Identify which cell holds the provided text, then report its [x, y] central coordinate. 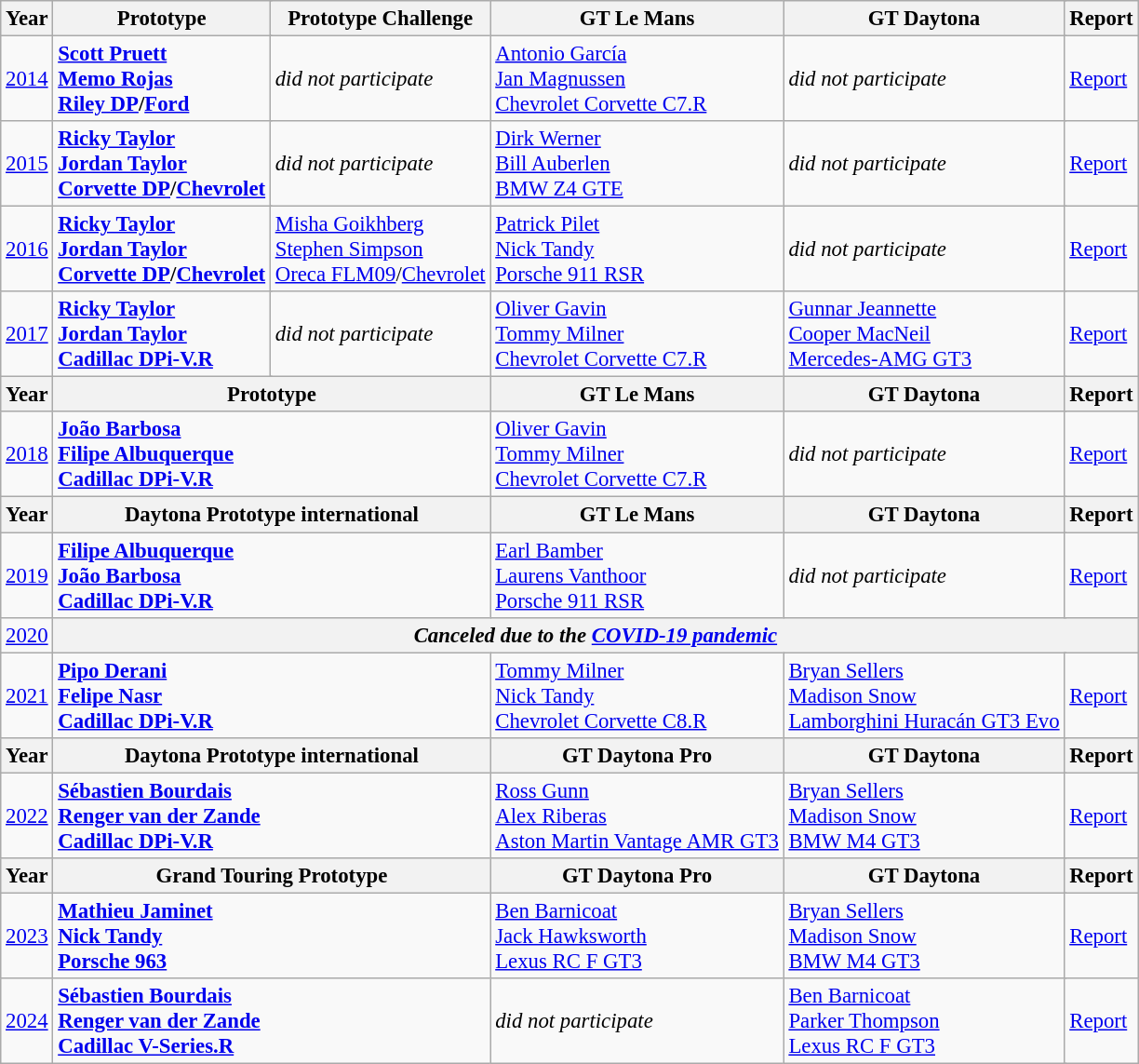
Misha Goikhberg Stephen SimpsonOreca FLM09/Chevrolet [380, 249]
2020 [27, 635]
2016 [27, 249]
João Barbosa Filipe Albuquerque Cadillac DPi-V.R [272, 454]
Ben Barnicoat Jack HawksworthLexus RC F GT3 [636, 936]
2023 [27, 936]
Antonio García Jan MagnussenChevrolet Corvette C7.R [636, 79]
Patrick Pilet Nick TandyPorsche 911 RSR [636, 249]
Canceled due to the COVID-19 pandemic [596, 635]
Gunnar Jeannette Cooper MacNeilMercedes-AMG GT3 [924, 334]
2024 [27, 1021]
2021 [27, 695]
Filipe Albuquerque João BarbosaCadillac DPi-V.R [272, 575]
Ross Gunn Alex RiberasAston Martin Vantage AMR GT3 [636, 815]
Scott Pruett Memo RojasRiley DP/Ford [162, 79]
2015 [27, 164]
Pipo Derani Felipe NasrCadillac DPi-V.R [272, 695]
Dirk Werner Bill AuberlenBMW Z4 GTE [636, 164]
Grand Touring Prototype [272, 876]
Bryan Sellers Madison SnowLamborghini Huracán GT3 Evo [924, 695]
2022 [27, 815]
Sébastien Bourdais Renger van der ZandeCadillac DPi-V.R [272, 815]
Tommy Milner Nick TandyChevrolet Corvette C8.R [636, 695]
Ben Barnicoat Parker ThompsonLexus RC F GT3 [924, 1021]
2017 [27, 334]
Sébastien Bourdais Renger van der ZandeCadillac V-Series.R [272, 1021]
2019 [27, 575]
Prototype Challenge [380, 19]
Ricky Taylor Jordan Taylor Cadillac DPi-V.R [162, 334]
Earl Bamber Laurens VanthoorPorsche 911 RSR [636, 575]
Mathieu Jaminet Nick TandyPorsche 963 [272, 936]
2018 [27, 454]
2014 [27, 79]
